Return the [X, Y] coordinate for the center point of the cell that contains the specified text.  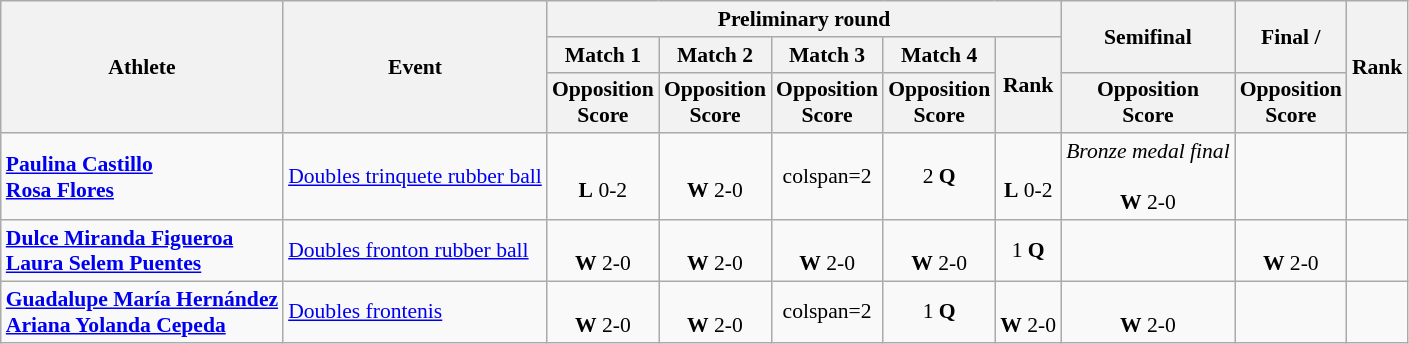
Match 3 [827, 55]
Match 2 [715, 55]
Match 1 [603, 55]
Dulce Miranda FigueroaLaura Selem Puentes [142, 250]
Preliminary round [804, 19]
Doubles trinquete rubber ball [415, 178]
2 Q [939, 178]
Match 4 [939, 55]
Guadalupe María HernándezAriana Yolanda Cepeda [142, 312]
Bronze medal finalW 2-0 [1148, 178]
Event [415, 67]
Semifinal [1148, 36]
Paulina CastilloRosa Flores [142, 178]
Doubles frontenis [415, 312]
Athlete [142, 67]
Final / [1291, 36]
Doubles fronton rubber ball [415, 250]
